Search for the cell housing the specified text and yield its (X, Y) center coordinate. 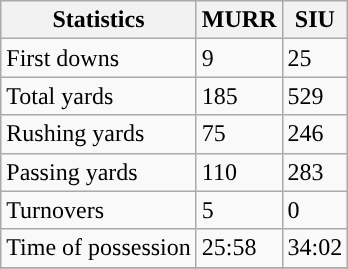
Total yards (99, 96)
185 (239, 96)
SIU (315, 20)
First downs (99, 58)
529 (315, 96)
75 (239, 134)
5 (239, 210)
Time of possession (99, 248)
Passing yards (99, 172)
25 (315, 58)
110 (239, 172)
283 (315, 172)
25:58 (239, 248)
Rushing yards (99, 134)
Statistics (99, 20)
9 (239, 58)
246 (315, 134)
0 (315, 210)
Turnovers (99, 210)
34:02 (315, 248)
MURR (239, 20)
